Output the [X, Y] coordinate of the center of the cell containing the given text.  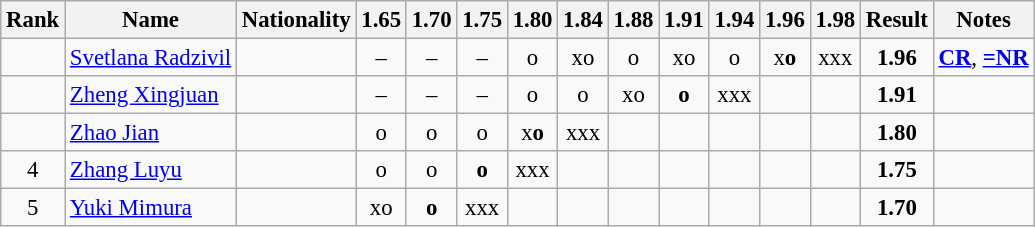
1.65 [381, 20]
Zhao Jian [151, 133]
1.98 [835, 20]
1.84 [583, 20]
4 [33, 170]
5 [33, 208]
1.88 [633, 20]
Rank [33, 20]
Yuki Mimura [151, 208]
CR, =NR [984, 58]
Svetlana Radzivil [151, 58]
Name [151, 20]
1.94 [734, 20]
Notes [984, 20]
Result [898, 20]
Zhang Luyu [151, 170]
Nationality [296, 20]
Zheng Xingjuan [151, 95]
